For the text-containing cell, return its midpoint in [x, y] coordinate format. 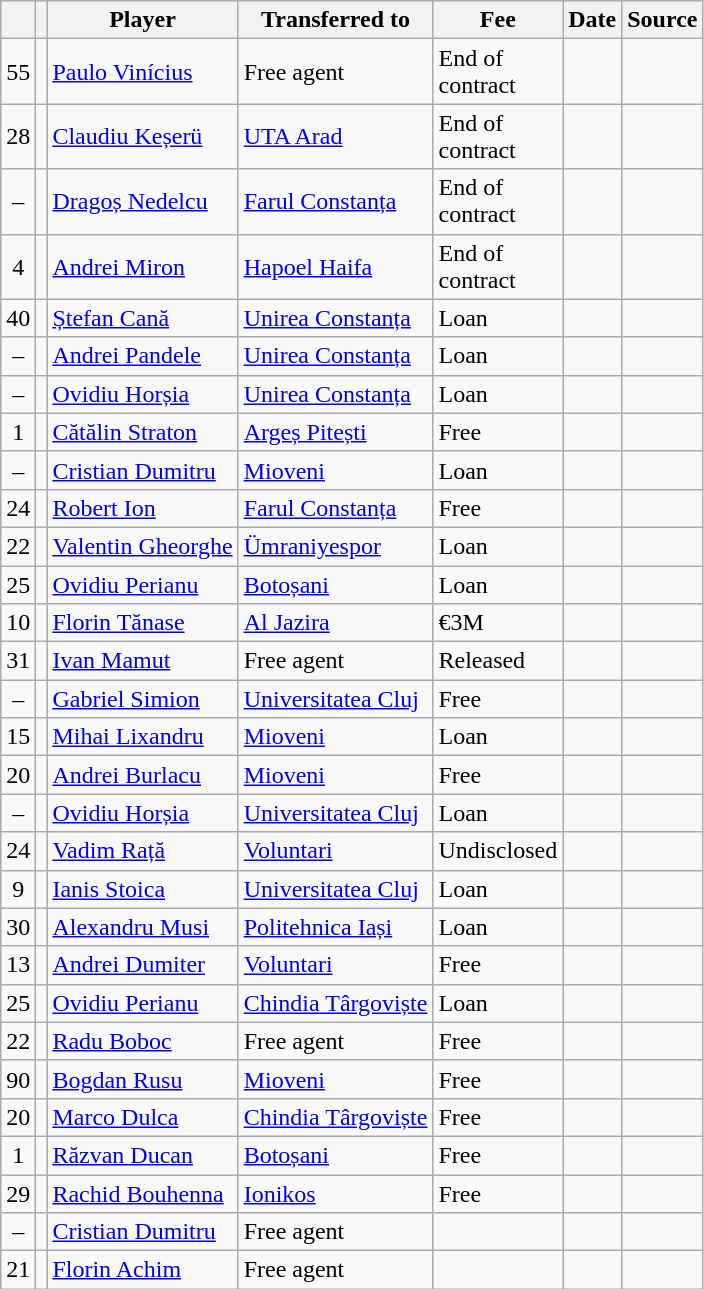
€3M [498, 623]
Rachid Bouhenna [142, 1193]
Ümraniyespor [336, 546]
Hapoel Haifa [336, 266]
Andrei Burlacu [142, 775]
28 [18, 136]
31 [18, 661]
Marco Dulca [142, 1117]
10 [18, 623]
Cătălin Straton [142, 432]
Ionikos [336, 1193]
Player [142, 20]
Florin Tănase [142, 623]
Politehnica Iași [336, 927]
40 [18, 318]
Radu Boboc [142, 1041]
Robert Ion [142, 508]
Florin Achim [142, 1270]
4 [18, 266]
Mihai Lixandru [142, 737]
15 [18, 737]
Claudiu Keșerü [142, 136]
Paulo Vinícius [142, 72]
Date [592, 20]
Argeș Pitești [336, 432]
Andrei Miron [142, 266]
Andrei Pandele [142, 356]
55 [18, 72]
30 [18, 927]
Ianis Stoica [142, 889]
Valentin Gheorghe [142, 546]
9 [18, 889]
Al Jazira [336, 623]
Released [498, 661]
Dragoș Nedelcu [142, 202]
Gabriel Simion [142, 699]
Răzvan Ducan [142, 1155]
21 [18, 1270]
Vadim Rață [142, 851]
Source [662, 20]
UTA Arad [336, 136]
Fee [498, 20]
13 [18, 965]
90 [18, 1079]
Alexandru Musi [142, 927]
Ștefan Cană [142, 318]
Ivan Mamut [142, 661]
Undisclosed [498, 851]
Bogdan Rusu [142, 1079]
29 [18, 1193]
Transferred to [336, 20]
Andrei Dumiter [142, 965]
